Capture the cell that displays the provided text and extract its (X, Y) central coordinate. 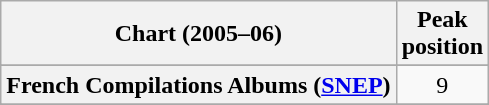
Peakposition (442, 34)
9 (442, 85)
Chart (2005–06) (198, 34)
French Compilations Albums (SNEP) (198, 85)
